Find where the given text appears and provide that cell's center as (x, y) coordinate. 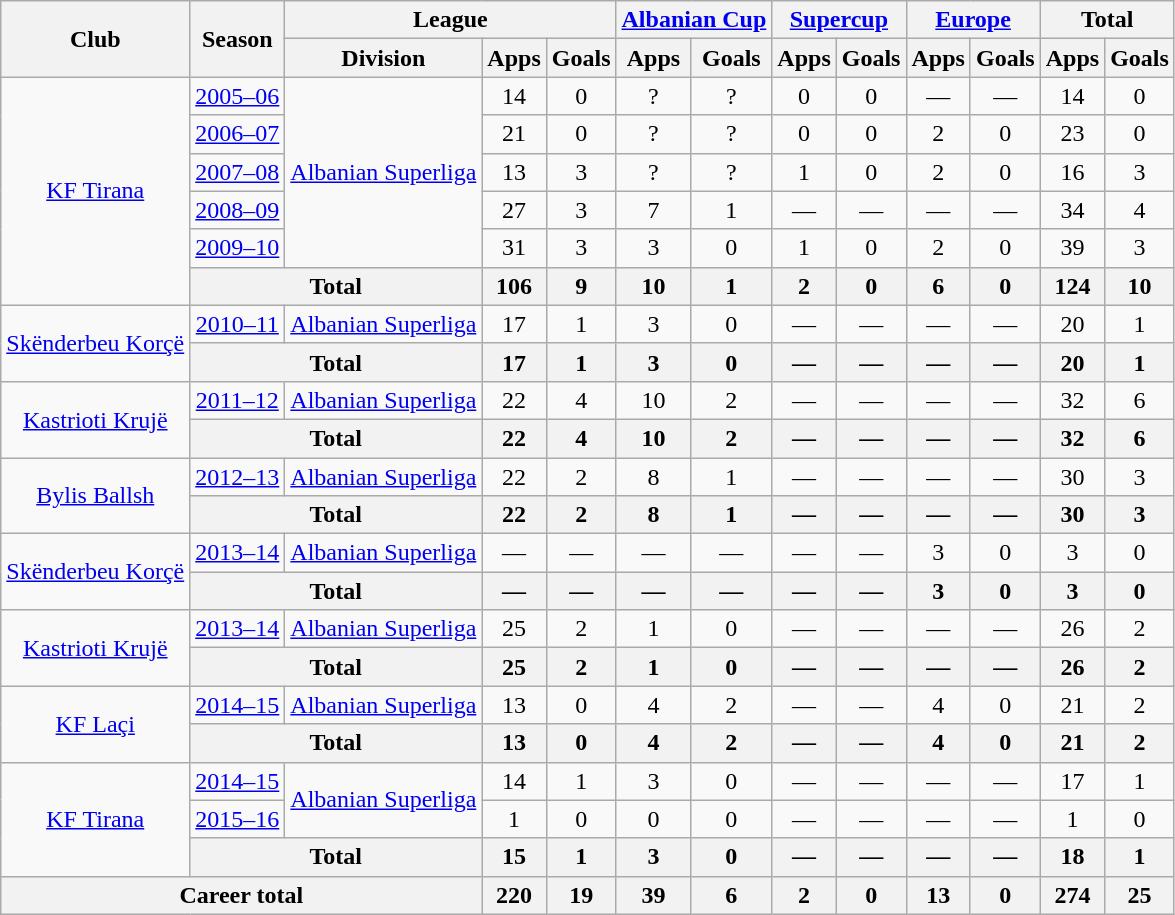
2005–06 (238, 96)
2011–12 (238, 400)
19 (581, 895)
274 (1072, 895)
220 (514, 895)
Club (96, 39)
2008–09 (238, 210)
2006–07 (238, 134)
2009–10 (238, 248)
2012–13 (238, 477)
18 (1072, 857)
2007–08 (238, 172)
Season (238, 39)
League (450, 20)
Supercup (839, 20)
2015–16 (238, 819)
2010–11 (238, 324)
27 (514, 210)
34 (1072, 210)
31 (514, 248)
7 (654, 210)
Europe (973, 20)
106 (514, 286)
Division (384, 58)
124 (1072, 286)
KF Laçi (96, 724)
Albanian Cup (694, 20)
9 (581, 286)
Bylis Ballsh (96, 496)
16 (1072, 172)
15 (514, 857)
Career total (242, 895)
23 (1072, 134)
